Pinpoint the cell where the given text exists, returning its [X, Y] midpoint coordinate. 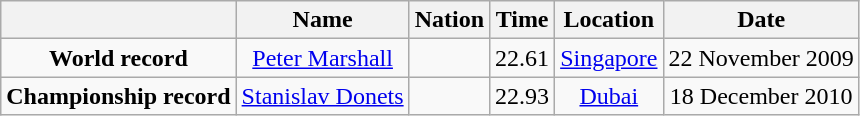
Singapore [609, 58]
Peter Marshall [322, 58]
Dubai [609, 96]
Location [609, 20]
Name [322, 20]
Date [761, 20]
Championship record [118, 96]
Stanislav Donets [322, 96]
22 November 2009 [761, 58]
18 December 2010 [761, 96]
22.61 [522, 58]
Time [522, 20]
World record [118, 58]
Nation [449, 20]
22.93 [522, 96]
